Extract the [x, y] coordinate from the center of the cell holding the provided text.  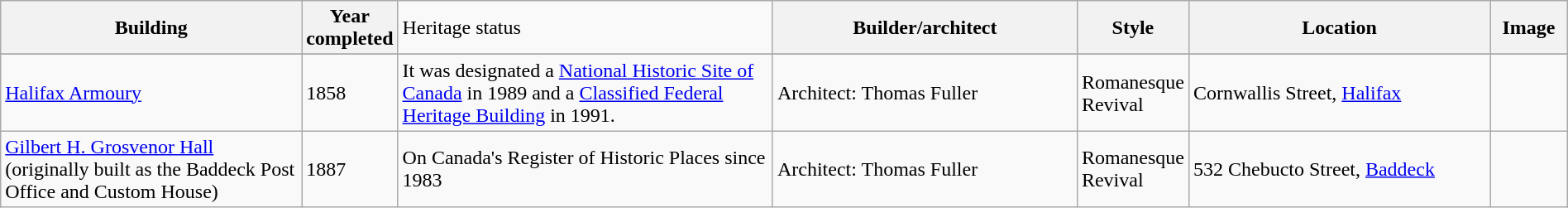
It was designated a National Historic Site of Canada in 1989 and a Classified Federal Heritage Building in 1991. [586, 93]
Year completed [350, 28]
Image [1529, 28]
1858 [350, 93]
Gilbert H. Grosvenor Hall (originally built as the Baddeck Post Office and Custom House) [151, 169]
On Canada's Register of Historic Places since 1983 [586, 169]
Location [1339, 28]
Cornwallis Street, Halifax [1339, 93]
1887 [350, 169]
Building [151, 28]
Style [1133, 28]
Halifax Armoury [151, 93]
532 Chebucto Street, Baddeck [1339, 169]
Heritage status [586, 28]
Builder/architect [925, 28]
